Identify which cell holds the provided text, then report its [X, Y] central coordinate. 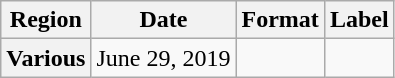
Various [46, 58]
Region [46, 20]
Format [280, 20]
June 29, 2019 [164, 58]
Date [164, 20]
Label [359, 20]
